Scan for the cell matching the given text and deliver its (x, y) coordinate at center. 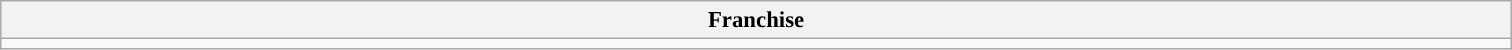
Franchise (756, 20)
